Determine the [x, y] coordinate at the center of the cell enclosing the given text.  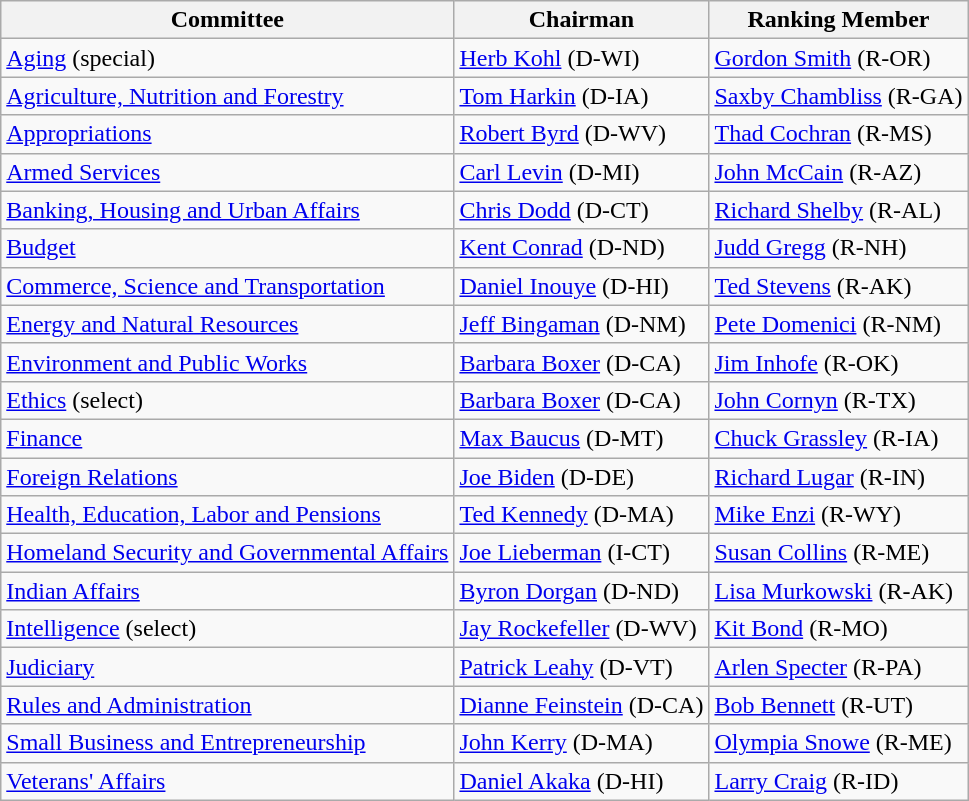
Arlen Specter (R-PA) [838, 667]
Kent Conrad (D-ND) [582, 248]
Jim Inhofe (R-OK) [838, 362]
Patrick Leahy (D-VT) [582, 667]
Robert Byrd (D-WV) [582, 134]
Tom Harkin (D-IA) [582, 96]
Lisa Murkowski (R-AK) [838, 591]
Energy and Natural Resources [228, 324]
Joe Lieberman (I-CT) [582, 553]
Committee [228, 20]
Rules and Administration [228, 705]
Judiciary [228, 667]
Richard Shelby (R-AL) [838, 210]
John Kerry (D-MA) [582, 743]
Carl Levin (D-MI) [582, 172]
Indian Affairs [228, 591]
Chris Dodd (D-CT) [582, 210]
Chuck Grassley (R-IA) [838, 438]
Commerce, Science and Transportation [228, 286]
Chairman [582, 20]
Pete Domenici (R-NM) [838, 324]
Finance [228, 438]
Mike Enzi (R-WY) [838, 515]
Dianne Feinstein (D-CA) [582, 705]
Joe Biden (D-DE) [582, 477]
Banking, Housing and Urban Affairs [228, 210]
Ranking Member [838, 20]
Olympia Snowe (R-ME) [838, 743]
Kit Bond (R-MO) [838, 629]
Gordon Smith (R-OR) [838, 58]
Daniel Akaka (D-HI) [582, 781]
Aging (special) [228, 58]
John McCain (R-AZ) [838, 172]
Ted Kennedy (D-MA) [582, 515]
Jeff Bingaman (D-NM) [582, 324]
Foreign Relations [228, 477]
Jay Rockefeller (D-WV) [582, 629]
Susan Collins (R-ME) [838, 553]
Judd Gregg (R-NH) [838, 248]
Health, Education, Labor and Pensions [228, 515]
Ethics (select) [228, 400]
Small Business and Entrepreneurship [228, 743]
Byron Dorgan (D-ND) [582, 591]
Intelligence (select) [228, 629]
Thad Cochran (R-MS) [838, 134]
Ted Stevens (R-AK) [838, 286]
Richard Lugar (R-IN) [838, 477]
Saxby Chambliss (R-GA) [838, 96]
John Cornyn (R-TX) [838, 400]
Agriculture, Nutrition and Forestry [228, 96]
Environment and Public Works [228, 362]
Larry Craig (R-ID) [838, 781]
Bob Bennett (R-UT) [838, 705]
Max Baucus (D-MT) [582, 438]
Armed Services [228, 172]
Veterans' Affairs [228, 781]
Herb Kohl (D-WI) [582, 58]
Budget [228, 248]
Appropriations [228, 134]
Homeland Security and Governmental Affairs [228, 553]
Daniel Inouye (D-HI) [582, 286]
